Return the [x, y] coordinate for the center point of the cell that contains the specified text.  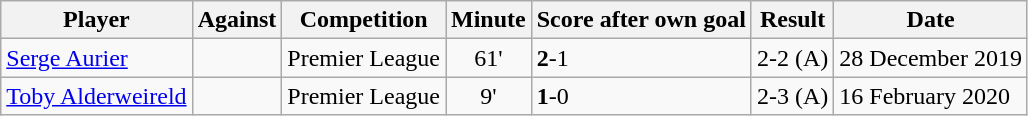
Score after own goal [641, 20]
9' [489, 96]
Serge Aurier [96, 58]
Competition [364, 20]
Date [931, 20]
Result [792, 20]
16 February 2020 [931, 96]
Player [96, 20]
Against [237, 20]
1-0 [641, 96]
28 December 2019 [931, 58]
61' [489, 58]
2-3 (A) [792, 96]
2-1 [641, 58]
Toby Alderweireld [96, 96]
2-2 (A) [792, 58]
Minute [489, 20]
